Pinpoint the cell where the given text exists, returning its [X, Y] midpoint coordinate. 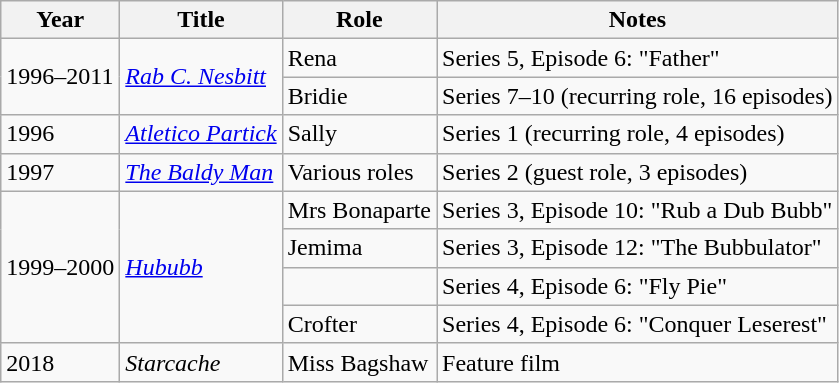
Rena [359, 58]
Hububb [201, 267]
Series 5, Episode 6: "Father" [638, 58]
Role [359, 20]
Feature film [638, 362]
Series 1 (recurring role, 4 episodes) [638, 134]
Series 3, Episode 12: "The Bubbulator" [638, 248]
Series 4, Episode 6: "Conquer Leserest" [638, 324]
1996–2011 [60, 77]
Miss Bagshaw [359, 362]
Various roles [359, 172]
Series 2 (guest role, 3 episodes) [638, 172]
Bridie [359, 96]
Series 4, Episode 6: "Fly Pie" [638, 286]
Crofter [359, 324]
Title [201, 20]
The Baldy Man [201, 172]
Mrs Bonaparte [359, 210]
Notes [638, 20]
Atletico Partick [201, 134]
Jemima [359, 248]
Rab C. Nesbitt [201, 77]
Series 3, Episode 10: "Rub a Dub Bubb" [638, 210]
1996 [60, 134]
Starcache [201, 362]
Series 7–10 (recurring role, 16 episodes) [638, 96]
Year [60, 20]
1999–2000 [60, 267]
Sally [359, 134]
2018 [60, 362]
1997 [60, 172]
